Output the (X, Y) coordinate of the center of the cell containing the given text.  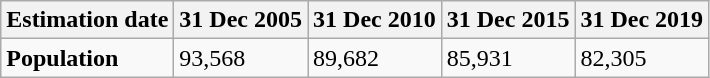
85,931 (508, 58)
31 Dec 2019 (642, 20)
93,568 (241, 58)
82,305 (642, 58)
Estimation date (88, 20)
31 Dec 2010 (375, 20)
89,682 (375, 58)
Population (88, 58)
31 Dec 2005 (241, 20)
31 Dec 2015 (508, 20)
